Provide the [X, Y] coordinate of the cell's center where the given text is located.  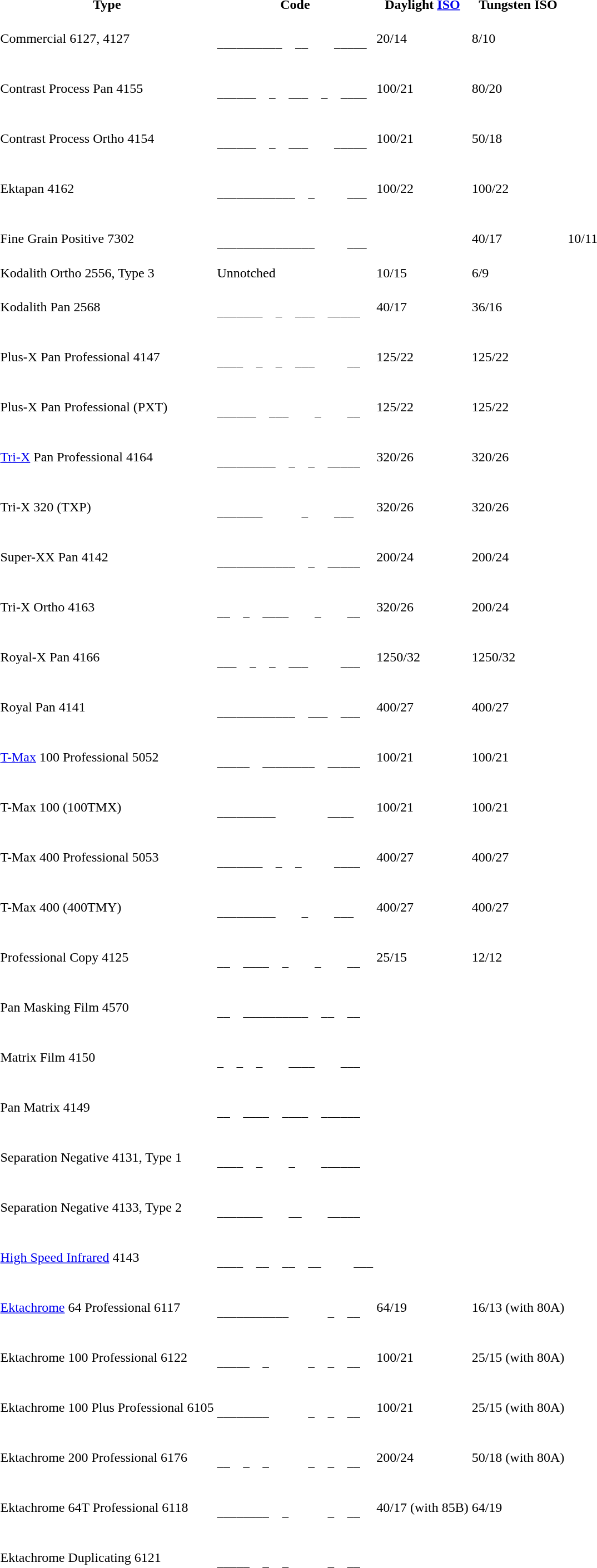
_______ _ _ ____ [295, 857]
____ _ _ ___ __ [295, 357]
______ _ ___ _ ____ [295, 89]
____ _ _ ______ [295, 1157]
__ _ ____ _ __ [295, 607]
__ _ _ _ _ __ [295, 1457]
___ _ _ ___ ___ [295, 657]
_________ _ ___ [295, 907]
_______ _ ___ [295, 507]
_______ _ ___ _____ [295, 307]
___________ _ __ [295, 1307]
40/17 (with 85B) [422, 1507]
____________ ___ ___ [295, 707]
____ __ __ __ ___ [295, 1257]
_______ __ _____ [295, 1207]
_____ ________ _____ [295, 757]
25/15 [422, 957]
__________ __ _____ [295, 39]
50/18 [518, 139]
____________ _ _____ [295, 557]
36/16 [518, 307]
10/15 [422, 273]
_______________ ___ [295, 239]
______ ___ _ __ [295, 407]
__ ____ ____ ______ [295, 1107]
16/13 (with 80A) [518, 1307]
50/18 (with 80A) [518, 1457]
20/14 [422, 39]
______ _ ___ _____ [295, 139]
_____ _ _ _ __ [295, 1357]
6/9 [518, 273]
__ __________ __ __ [295, 1007]
80/20 [518, 89]
Unnotched [295, 273]
____________ _ ___ [295, 189]
_ _ _ ____ ___ [295, 1057]
_________ ____ [295, 807]
12/12 [518, 957]
8/10 [518, 39]
__ ____ _ _ __ [295, 957]
_________ _ _ _____ [295, 457]
